Determine the (x, y) coordinate at the center of the cell enclosing the given text.  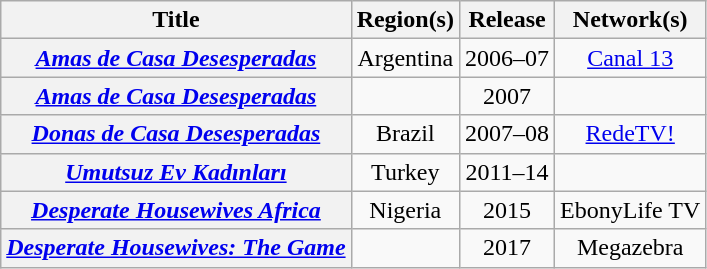
Release (506, 20)
Brazil (405, 134)
Umutsuz Ev Kadınları (176, 172)
Turkey (405, 172)
Argentina (405, 58)
2017 (506, 248)
2011–14 (506, 172)
Megazebra (630, 248)
RedeTV! (630, 134)
Network(s) (630, 20)
Nigeria (405, 210)
2007 (506, 96)
Canal 13 (630, 58)
2006–07 (506, 58)
Region(s) (405, 20)
2015 (506, 210)
Desperate Housewives Africa (176, 210)
Desperate Housewives: The Game (176, 248)
EbonyLife TV (630, 210)
Title (176, 20)
2007–08 (506, 134)
Donas de Casa Desesperadas (176, 134)
